Detect which cell encompasses the target text, then output its (x, y) center coordinate. 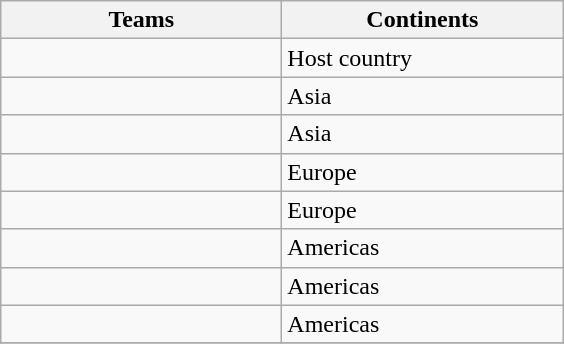
Continents (422, 20)
Host country (422, 58)
Teams (142, 20)
